Detect which cell encompasses the target text, then output its [X, Y] center coordinate. 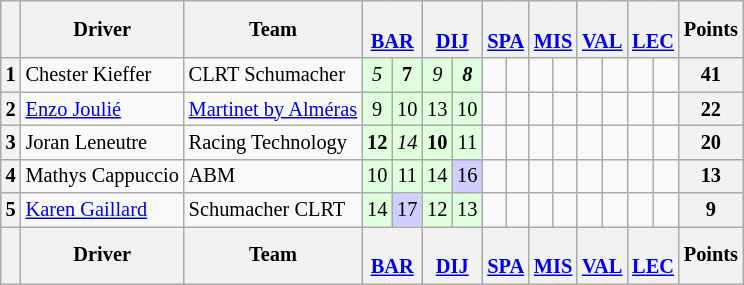
3 [11, 142]
Mathys Cappuccio [102, 176]
1 [11, 75]
4 [11, 176]
20 [711, 142]
16 [467, 176]
CLRT Schumacher [273, 75]
Racing Technology [273, 142]
8 [467, 75]
Martinet by Alméras [273, 109]
7 [407, 75]
Chester Kieffer [102, 75]
2 [11, 109]
22 [711, 109]
Schumacher CLRT [273, 210]
Karen Gaillard [102, 210]
Enzo Joulié [102, 109]
17 [407, 210]
ABM [273, 176]
41 [711, 75]
Joran Leneutre [102, 142]
